Determine the [X, Y] coordinate at the center of the cell enclosing the given text.  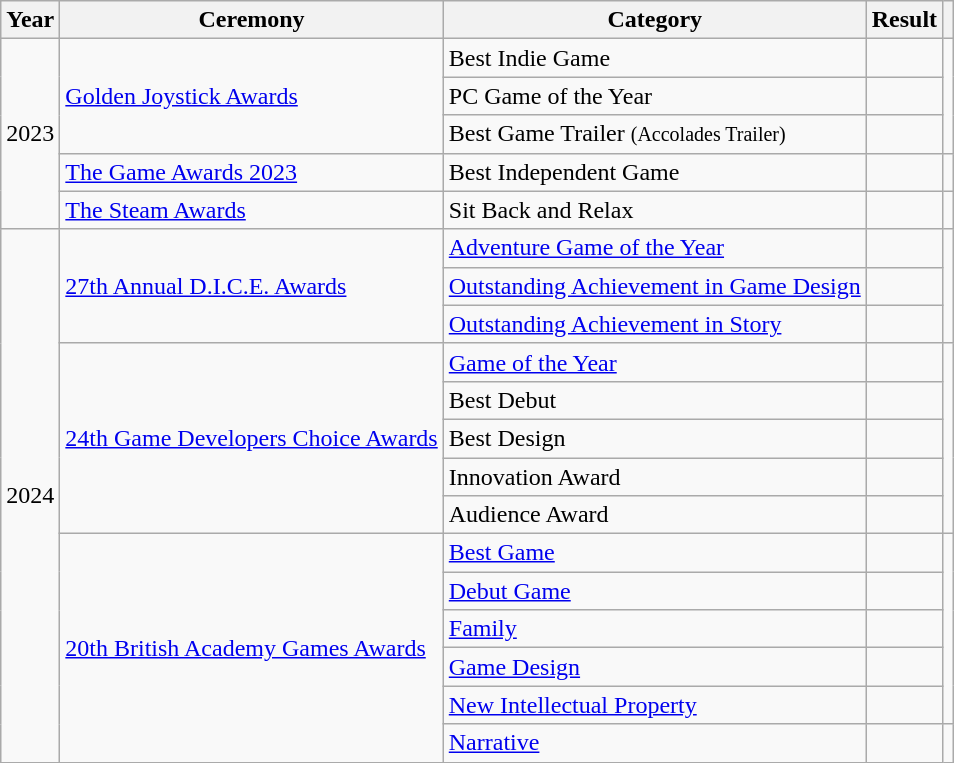
Best Independent Game [654, 172]
Sit Back and Relax [654, 210]
PC Game of the Year [654, 96]
Best Game [654, 553]
Audience Award [654, 515]
Outstanding Achievement in Story [654, 324]
Outstanding Achievement in Game Design [654, 286]
Game of the Year [654, 362]
Innovation Award [654, 477]
The Game Awards 2023 [252, 172]
Debut Game [654, 591]
Category [654, 20]
2024 [30, 496]
Golden Joystick Awards [252, 96]
Adventure Game of the Year [654, 248]
Ceremony [252, 20]
27th Annual D.I.C.E. Awards [252, 286]
Year [30, 20]
Best Design [654, 438]
Result [904, 20]
Best Indie Game [654, 58]
2023 [30, 134]
Best Game Trailer (Accolades Trailer) [654, 134]
24th Game Developers Choice Awards [252, 438]
Best Debut [654, 400]
Family [654, 629]
New Intellectual Property [654, 705]
The Steam Awards [252, 210]
Game Design [654, 667]
20th British Academy Games Awards [252, 648]
Narrative [654, 743]
